From the cell containing the given text, extract its center point as (X, Y) coordinate. 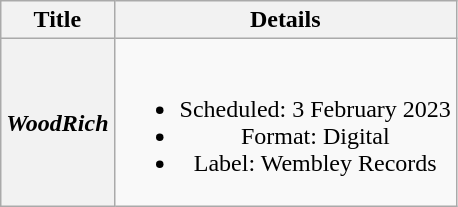
WoodRich (58, 122)
Scheduled: 3 February 2023Format: DigitalLabel: Wembley Records (285, 122)
Title (58, 20)
Details (285, 20)
